Locate the cell with the specified text and output its [x, y] center coordinate. 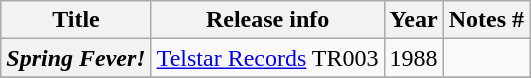
Release info [268, 20]
Notes # [486, 20]
1988 [414, 58]
Title [76, 20]
Year [414, 20]
Spring Fever! [76, 58]
Telstar Records TR003 [268, 58]
